Extract the (X, Y) coordinate from the center of the cell holding the provided text.  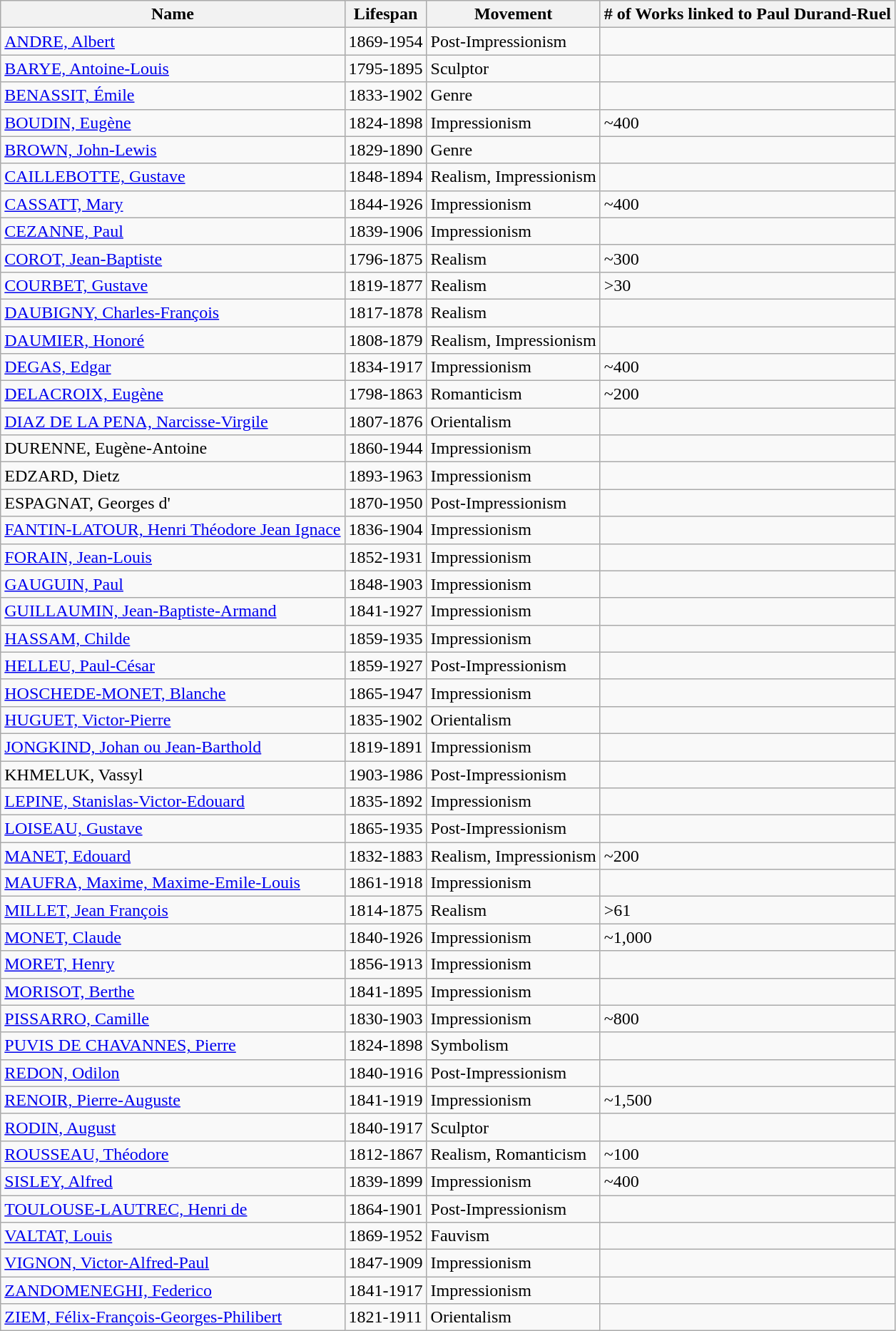
JONGKIND, Johan ou Jean-Barthold (173, 747)
1829-1890 (385, 150)
MONET, Claude (173, 937)
CEZANNE, Paul (173, 231)
COROT, Jean-Baptiste (173, 258)
MANET, Edouard (173, 856)
1833-1902 (385, 96)
1795-1895 (385, 68)
# of Works linked to Paul Durand-Ruel (748, 14)
1841-1927 (385, 611)
1832-1883 (385, 856)
1796-1875 (385, 258)
1812-1867 (385, 1154)
1835-1902 (385, 720)
1861-1918 (385, 883)
TOULOUSE-LAUTREC, Henri de (173, 1209)
HELLEU, Paul-César (173, 665)
DEGAS, Edgar (173, 367)
MORET, Henry (173, 964)
KHMELUK, Vassyl (173, 774)
GUILLAUMIN, Jean-Baptiste-Armand (173, 611)
1821-1911 (385, 1317)
1834-1917 (385, 367)
PISSARRO, Camille (173, 1019)
Fauvism (514, 1236)
1841-1917 (385, 1290)
SISLEY, Alfred (173, 1181)
GAUGUIN, Paul (173, 584)
1808-1879 (385, 340)
1840-1926 (385, 937)
PUVIS DE CHAVANNES, Pierre (173, 1046)
HOSCHEDE-MONET, Blanche (173, 693)
1807-1876 (385, 422)
Name (173, 14)
1798-1863 (385, 394)
Movement (514, 14)
DURENNE, Eugène-Antoine (173, 449)
1839-1906 (385, 231)
Lifespan (385, 14)
CAILLEBOTTE, Gustave (173, 177)
DAUBIGNY, Charles-François (173, 312)
>61 (748, 910)
BENASSIT, Émile (173, 96)
ROUSSEAU, Théodore (173, 1154)
Realism, Romanticism (514, 1154)
HASSAM, Childe (173, 638)
Romanticism (514, 394)
~1,000 (748, 937)
ANDRE, Albert (173, 41)
~100 (748, 1154)
MORISOT, Berthe (173, 991)
1836-1904 (385, 530)
~300 (748, 258)
1860-1944 (385, 449)
ZIEM, Félix-François-Georges-Philibert (173, 1317)
MILLET, Jean François (173, 910)
1859-1935 (385, 638)
1830-1903 (385, 1019)
MAUFRA, Maxime, Maxime-Emile-Louis (173, 883)
Symbolism (514, 1046)
~1,500 (748, 1100)
HUGUET, Victor-Pierre (173, 720)
1840-1916 (385, 1073)
1839-1899 (385, 1181)
1819-1877 (385, 285)
1841-1919 (385, 1100)
1819-1891 (385, 747)
BARYE, Antoine-Louis (173, 68)
1817-1878 (385, 312)
1893-1963 (385, 476)
FANTIN-LATOUR, Henri Théodore Jean Ignace (173, 530)
VALTAT, Louis (173, 1236)
DAUMIER, Honoré (173, 340)
1869-1952 (385, 1236)
1814-1875 (385, 910)
DELACROIX, Eugène (173, 394)
1859-1927 (385, 665)
1840-1917 (385, 1127)
ZANDOMENEGHI, Federico (173, 1290)
EDZARD, Dietz (173, 476)
BROWN, John-Lewis (173, 150)
1848-1903 (385, 584)
1870-1950 (385, 503)
DIAZ DE LA PENA, Narcisse-Virgile (173, 422)
~800 (748, 1019)
1847-1909 (385, 1263)
1869-1954 (385, 41)
RENOIR, Pierre-Auguste (173, 1100)
1835-1892 (385, 802)
1865-1947 (385, 693)
COURBET, Gustave (173, 285)
CASSATT, Mary (173, 204)
RODIN, August (173, 1127)
LOISEAU, Gustave (173, 829)
ESPAGNAT, Georges d' (173, 503)
1864-1901 (385, 1209)
1865-1935 (385, 829)
1856-1913 (385, 964)
REDON, Odilon (173, 1073)
VIGNON, Victor-Alfred-Paul (173, 1263)
FORAIN, Jean-Louis (173, 557)
1841-1895 (385, 991)
>30 (748, 285)
1903-1986 (385, 774)
1844-1926 (385, 204)
BOUDIN, Eugène (173, 123)
LEPINE, Stanislas-Victor-Edouard (173, 802)
1852-1931 (385, 557)
1848-1894 (385, 177)
